For the text-containing cell, return its midpoint in [x, y] coordinate format. 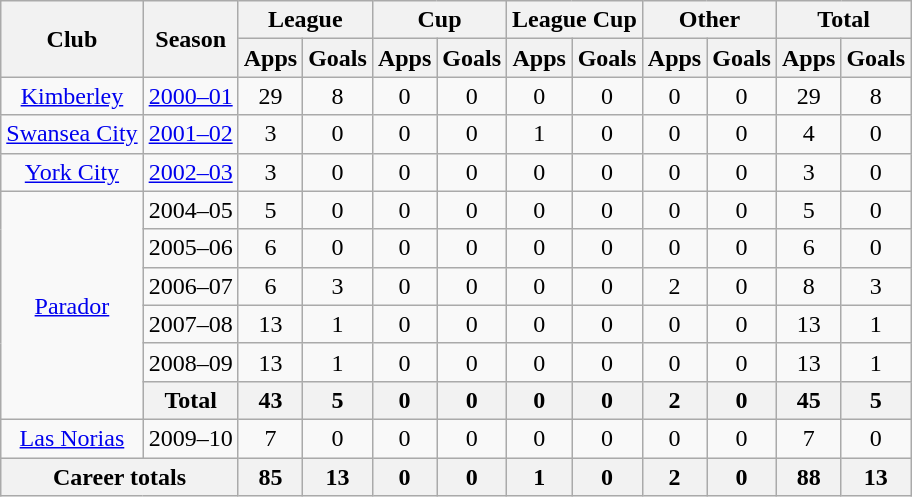
Cup [439, 20]
2002–03 [190, 172]
Career totals [120, 477]
43 [270, 400]
League Cup [575, 20]
Las Norias [72, 438]
88 [808, 477]
2008–09 [190, 362]
2006–07 [190, 286]
League [305, 20]
Season [190, 39]
4 [808, 134]
85 [270, 477]
Kimberley [72, 96]
2007–08 [190, 324]
York City [72, 172]
2000–01 [190, 96]
2004–05 [190, 210]
45 [808, 400]
2001–02 [190, 134]
2009–10 [190, 438]
Other [709, 20]
Club [72, 39]
2005–06 [190, 248]
Parador [72, 305]
Swansea City [72, 134]
